Determine the [x, y] coordinate at the center of the cell enclosing the given text.  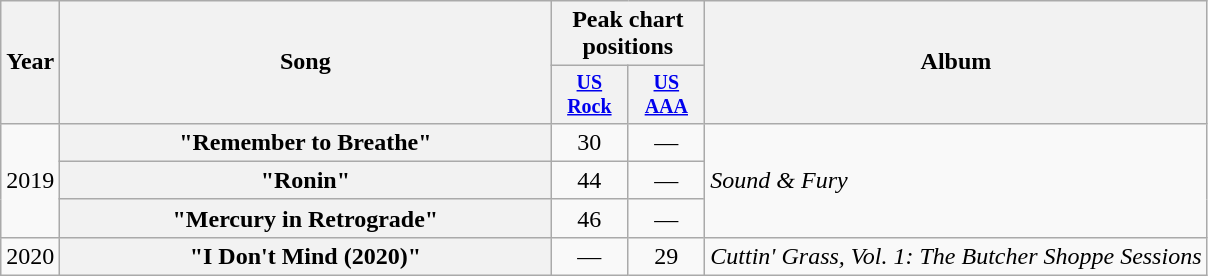
"Ronin" [306, 180]
2020 [30, 256]
Album [956, 62]
USAAA [666, 94]
Sound & Fury [956, 180]
Song [306, 62]
"Remember to Breathe" [306, 142]
29 [666, 256]
30 [590, 142]
Year [30, 62]
"I Don't Mind (2020)" [306, 256]
2019 [30, 180]
44 [590, 180]
Peak chart positions [628, 34]
"Mercury in Retrograde" [306, 218]
USRock [590, 94]
46 [590, 218]
Cuttin' Grass, Vol. 1: The Butcher Shoppe Sessions [956, 256]
